For the text-containing cell, return its midpoint in (x, y) coordinate format. 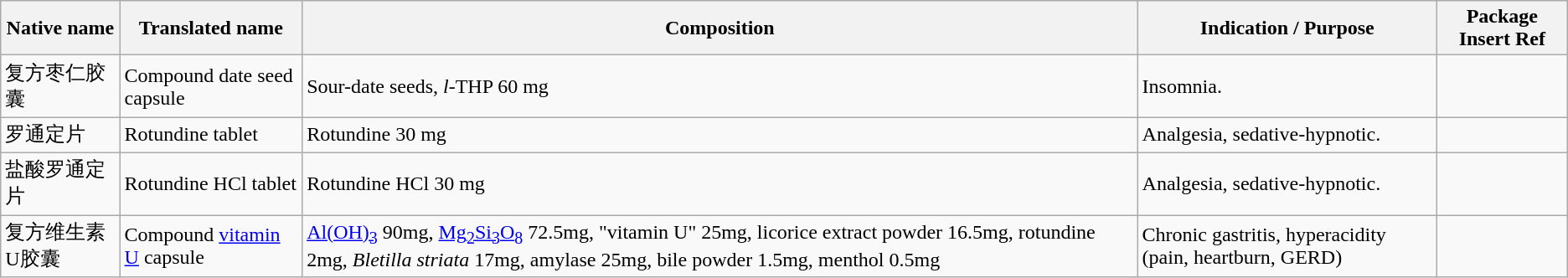
Rotundine 30 mg (720, 136)
Package Insert Ref (1502, 28)
Compound vitamin U capsule (211, 245)
Sour-date seeds, l-THP 60 mg (720, 86)
复方枣仁胶囊 (60, 86)
Chronic gastritis, hyperacidity (pain, heartburn, GERD) (1287, 245)
Translated name (211, 28)
Compound date seed capsule (211, 86)
Rotundine HCl 30 mg (720, 183)
Composition (720, 28)
Insomnia. (1287, 86)
Indication / Purpose (1287, 28)
复方维生素U胶囊 (60, 245)
Native name (60, 28)
Rotundine HCl tablet (211, 183)
罗通定片 (60, 136)
Rotundine tablet (211, 136)
盐酸罗通定片 (60, 183)
